Provide the [X, Y] coordinate of the cell's center where the given text is located.  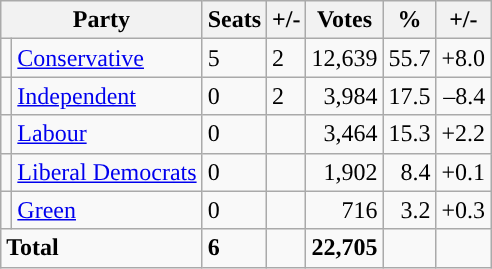
5 [234, 58]
8.4 [410, 172]
1,902 [344, 172]
3.2 [410, 210]
+0.3 [464, 210]
% [410, 20]
Green [107, 210]
+2.2 [464, 134]
17.5 [410, 96]
Liberal Democrats [107, 172]
Labour [107, 134]
+0.1 [464, 172]
6 [234, 248]
3,464 [344, 134]
55.7 [410, 58]
12,639 [344, 58]
15.3 [410, 134]
Seats [234, 20]
+8.0 [464, 58]
22,705 [344, 248]
Party [102, 20]
716 [344, 210]
3,984 [344, 96]
Votes [344, 20]
–8.4 [464, 96]
Independent [107, 96]
Total [102, 248]
Conservative [107, 58]
